Search for the cell housing the specified text and yield its (X, Y) center coordinate. 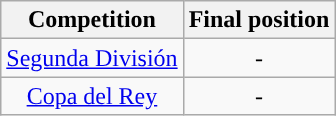
Copa del Rey (92, 96)
Final position (259, 20)
Competition (92, 20)
Segunda División (92, 58)
